Find where the given text appears and provide that cell's center as [x, y] coordinate. 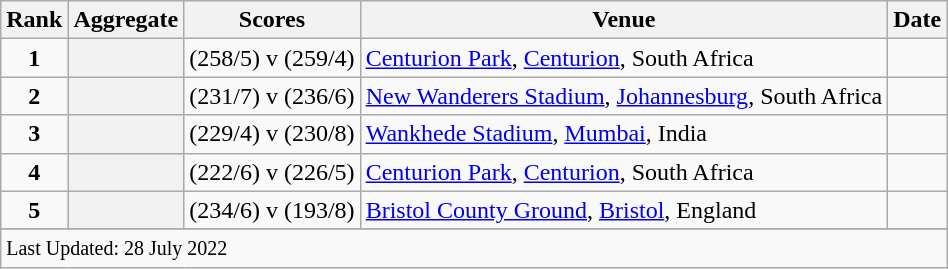
Bristol County Ground, Bristol, England [624, 210]
1 [34, 58]
Scores [272, 20]
Aggregate [126, 20]
2 [34, 96]
(229/4) v (230/8) [272, 134]
4 [34, 172]
(258/5) v (259/4) [272, 58]
(231/7) v (236/6) [272, 96]
3 [34, 134]
(234/6) v (193/8) [272, 210]
New Wanderers Stadium, Johannesburg, South Africa [624, 96]
Date [918, 20]
Last Updated: 28 July 2022 [474, 248]
5 [34, 210]
Venue [624, 20]
Rank [34, 20]
(222/6) v (226/5) [272, 172]
Wankhede Stadium, Mumbai, India [624, 134]
